Return [X, Y] of the center of cell containing provided text 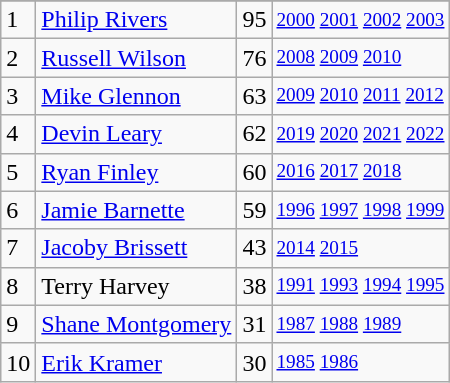
8 [18, 286]
63 [254, 96]
2008 2009 2010 [360, 58]
1985 1986 [360, 362]
1 [18, 20]
2009 2010 2011 2012 [360, 96]
Terry Harvey [136, 286]
Ryan Finley [136, 172]
76 [254, 58]
38 [254, 286]
10 [18, 362]
95 [254, 20]
6 [18, 210]
62 [254, 134]
2019 2020 2021 2022 [360, 134]
2000 2001 2002 2003 [360, 20]
2014 2015 [360, 248]
5 [18, 172]
31 [254, 324]
7 [18, 248]
60 [254, 172]
Jamie Barnette [136, 210]
3 [18, 96]
1987 1988 1989 [360, 324]
1991 1993 1994 1995 [360, 286]
9 [18, 324]
2 [18, 58]
Shane Montgomery [136, 324]
Mike Glennon [136, 96]
Russell Wilson [136, 58]
4 [18, 134]
43 [254, 248]
2016 2017 2018 [360, 172]
Philip Rivers [136, 20]
Erik Kramer [136, 362]
1996 1997 1998 1999 [360, 210]
Devin Leary [136, 134]
59 [254, 210]
Jacoby Brissett [136, 248]
30 [254, 362]
